Determine the [x, y] coordinate at the center of the cell enclosing the given text.  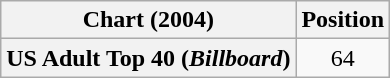
US Adult Top 40 (Billboard) [148, 58]
64 [343, 58]
Position [343, 20]
Chart (2004) [148, 20]
